Output the (X, Y) coordinate of the center of the cell containing the given text.  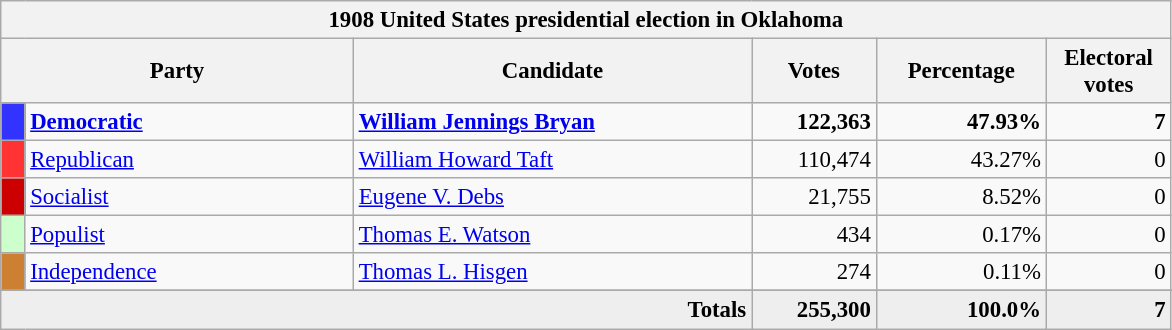
Electoral votes (1108, 72)
21,755 (814, 197)
Populist (189, 235)
Percentage (961, 72)
8.52% (961, 197)
Party (178, 72)
122,363 (814, 122)
0.11% (961, 273)
Republican (189, 160)
110,474 (814, 160)
100.0% (961, 310)
Eugene V. Debs (552, 197)
Democratic (189, 122)
274 (814, 273)
Candidate (552, 72)
William Jennings Bryan (552, 122)
Independence (189, 273)
Thomas E. Watson (552, 235)
0.17% (961, 235)
434 (814, 235)
Thomas L. Hisgen (552, 273)
Totals (376, 310)
Votes (814, 72)
255,300 (814, 310)
43.27% (961, 160)
William Howard Taft (552, 160)
47.93% (961, 122)
1908 United States presidential election in Oklahoma (586, 20)
Socialist (189, 197)
